Return the [X, Y] coordinate for the center point of the cell that contains the specified text.  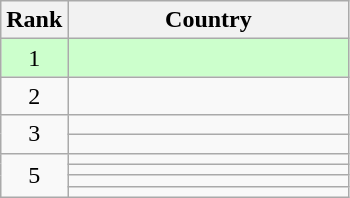
3 [34, 134]
Country [208, 20]
1 [34, 58]
Rank [34, 20]
2 [34, 96]
5 [34, 175]
